For the text-containing cell, return its midpoint in (X, Y) coordinate format. 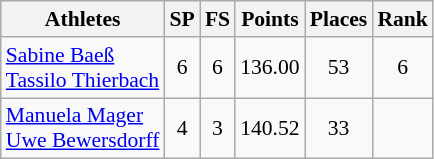
Points (270, 19)
FS (218, 19)
3 (218, 128)
Sabine BaeßTassilo Thierbach (83, 68)
SP (182, 19)
53 (339, 68)
4 (182, 128)
Rank (402, 19)
140.52 (270, 128)
Places (339, 19)
Athletes (83, 19)
136.00 (270, 68)
33 (339, 128)
Manuela MagerUwe Bewersdorff (83, 128)
